From the cell containing the given text, extract its center point as (X, Y) coordinate. 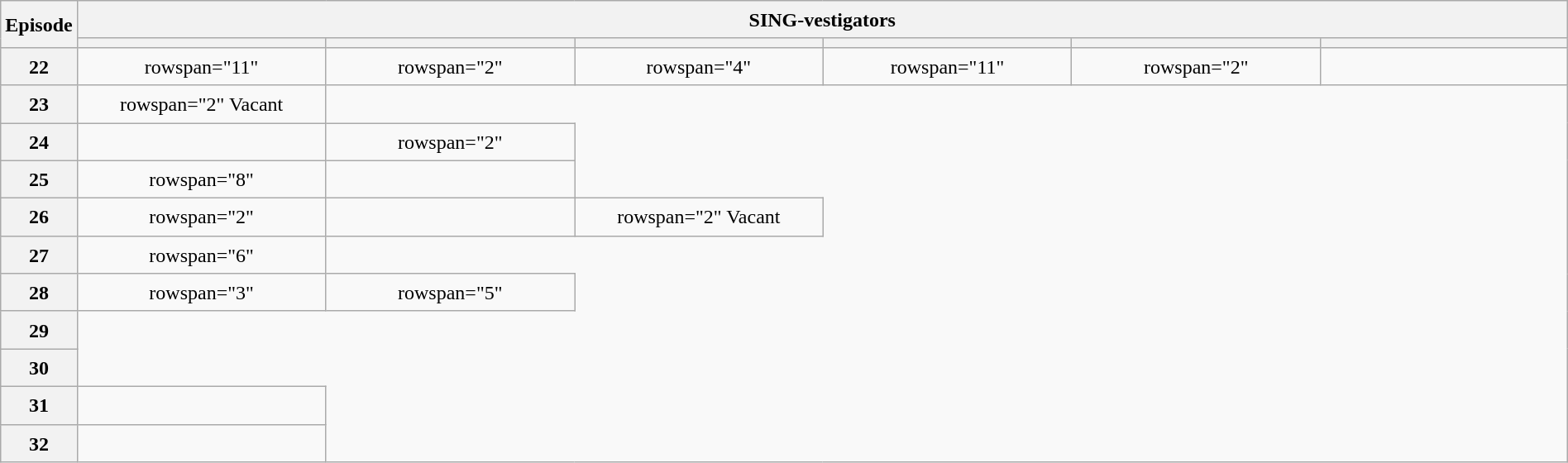
26 (39, 217)
rowspan="3" (202, 293)
Episode (39, 25)
30 (39, 368)
28 (39, 293)
25 (39, 179)
31 (39, 405)
23 (39, 104)
29 (39, 330)
32 (39, 443)
22 (39, 66)
rowspan="8" (202, 179)
27 (39, 255)
24 (39, 141)
rowspan="4" (700, 66)
SING-vestigators (822, 20)
rowspan="6" (202, 255)
rowspan="5" (450, 293)
